Identify which cell holds the provided text, then report its (x, y) central coordinate. 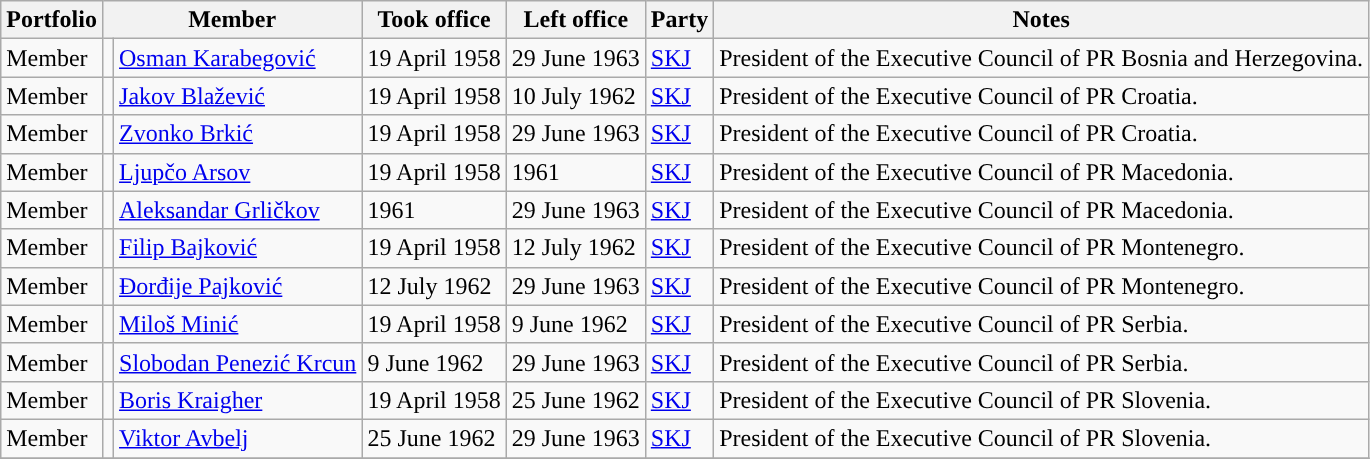
Aleksandar Grličkov (238, 210)
Left office (576, 20)
Party (679, 20)
Slobodan Penezić Krcun (238, 362)
Jakov Blažević (238, 96)
Viktor Avbelj (238, 438)
Took office (434, 20)
Ljupčo Arsov (238, 172)
Đorđije Pajković (238, 286)
10 July 1962 (576, 96)
President of the Executive Council of PR Bosnia and Herzegovina. (1042, 58)
Osman Karabegović (238, 58)
Portfolio (52, 20)
Zvonko Brkić (238, 134)
Notes (1042, 20)
Miloš Minić (238, 324)
Boris Kraigher (238, 400)
Filip Bajković (238, 248)
